Return the (x, y) coordinate for the center point of the cell that contains the specified text.  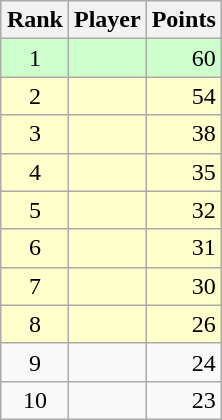
Rank (34, 20)
Player (107, 20)
38 (184, 134)
Points (184, 20)
31 (184, 248)
3 (34, 134)
6 (34, 248)
9 (34, 362)
54 (184, 96)
30 (184, 286)
23 (184, 400)
10 (34, 400)
7 (34, 286)
32 (184, 210)
5 (34, 210)
2 (34, 96)
1 (34, 58)
24 (184, 362)
8 (34, 324)
4 (34, 172)
60 (184, 58)
35 (184, 172)
26 (184, 324)
